Return the [x, y] coordinate for the center point of the cell that contains the specified text.  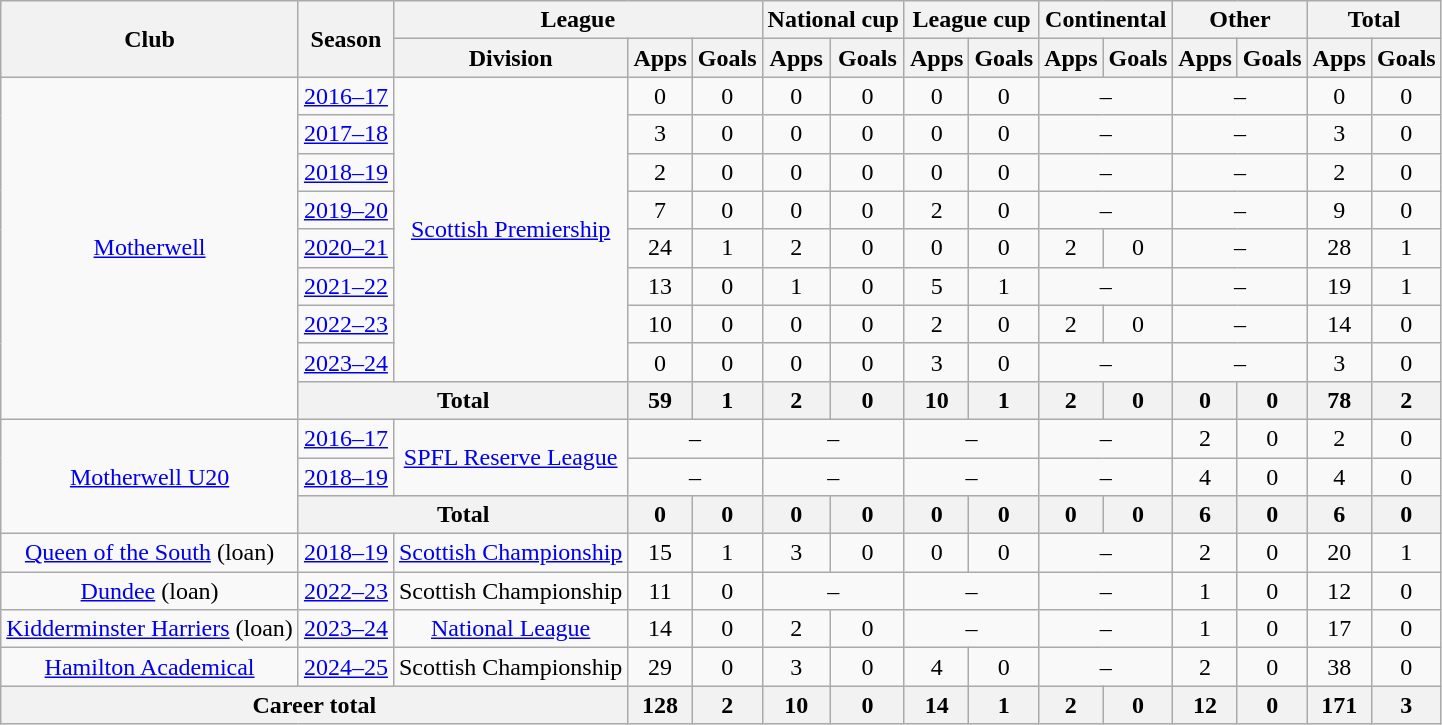
9 [1339, 210]
League cup [971, 20]
Motherwell U20 [150, 476]
Queen of the South (loan) [150, 553]
19 [1339, 286]
National League [510, 629]
38 [1339, 667]
13 [660, 286]
128 [660, 705]
Dundee (loan) [150, 591]
29 [660, 667]
2021–22 [346, 286]
28 [1339, 248]
SPFL Reserve League [510, 457]
League [578, 20]
Division [510, 58]
17 [1339, 629]
20 [1339, 553]
Scottish Premiership [510, 229]
2020–21 [346, 248]
24 [660, 248]
7 [660, 210]
59 [660, 400]
Hamilton Academical [150, 667]
National cup [833, 20]
5 [936, 286]
78 [1339, 400]
Other [1240, 20]
Kidderminster Harriers (loan) [150, 629]
Club [150, 39]
171 [1339, 705]
Motherwell [150, 248]
2024–25 [346, 667]
Continental [1106, 20]
Career total [314, 705]
Season [346, 39]
2017–18 [346, 134]
11 [660, 591]
2019–20 [346, 210]
15 [660, 553]
